Capture the cell that displays the provided text and extract its (X, Y) central coordinate. 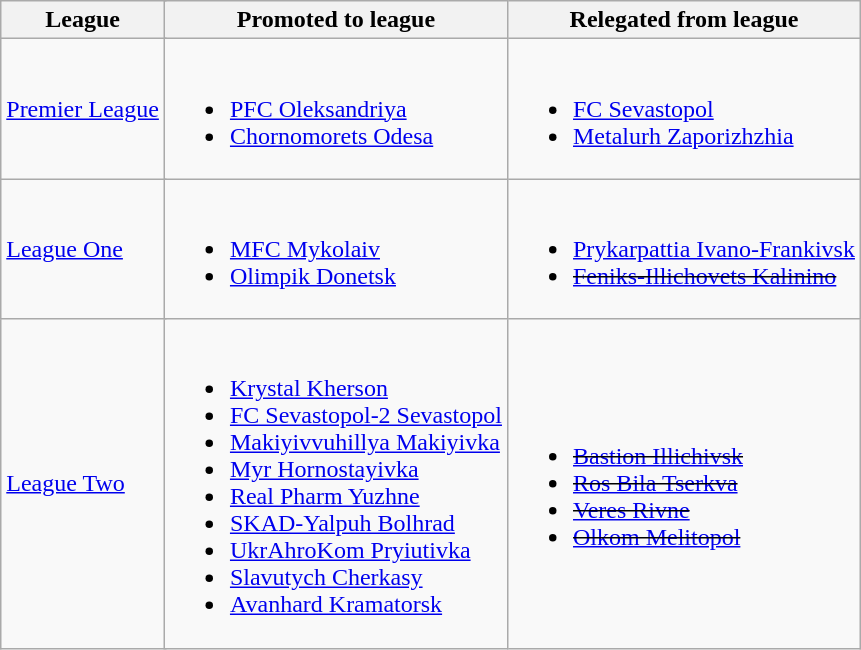
League One (83, 249)
Premier League (83, 109)
League Two (83, 484)
League (83, 20)
PFC OleksandriyaChornomorets Odesa (336, 109)
Bastion IllichivskRos Bila TserkvaVeres RivneOlkom Melitopol (684, 484)
Promoted to league (336, 20)
MFC MykolaivOlimpik Donetsk (336, 249)
Relegated from league (684, 20)
Prykarpattia Ivano-FrankivskFeniks-Illichovets Kalinino (684, 249)
FC SevastopolMetalurh Zaporizhzhia (684, 109)
